Identify which cell holds the provided text, then report its (x, y) central coordinate. 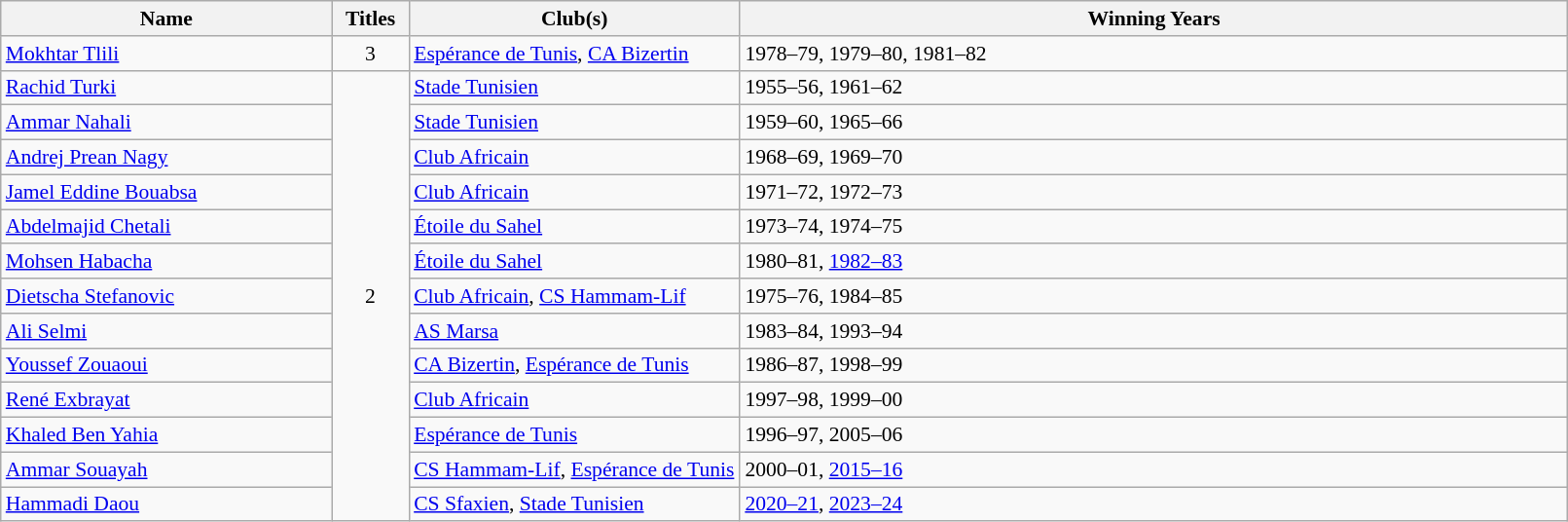
1975–76, 1984–85 (1154, 296)
Jamel Eddine Bouabsa (166, 192)
1971–72, 1972–73 (1154, 192)
2000–01, 2015–16 (1154, 469)
CS Hammam-Lif, Espérance de Tunis (574, 469)
1978–79, 1979–80, 1981–82 (1154, 54)
Andrej Prean Nagy (166, 158)
2 (370, 296)
1983–84, 1993–94 (1154, 331)
2020–21, 2023–24 (1154, 504)
René Exbrayat (166, 400)
Khaled Ben Yahia (166, 435)
Ammar Nahali (166, 123)
CA Bizertin, Espérance de Tunis (574, 365)
3 (370, 54)
Youssef Zouaoui (166, 365)
1997–98, 1999–00 (1154, 400)
Rachid Turki (166, 88)
Mohsen Habacha (166, 262)
1996–97, 2005–06 (1154, 435)
AS Marsa (574, 331)
1980–81, 1982–83 (1154, 262)
Mokhtar Tlili (166, 54)
Titles (370, 19)
1973–74, 1974–75 (1154, 227)
Name (166, 19)
Winning Years (1154, 19)
Club Africain, CS Hammam-Lif (574, 296)
Espérance de Tunis, CA Bizertin (574, 54)
1968–69, 1969–70 (1154, 158)
Ali Selmi (166, 331)
Espérance de Tunis (574, 435)
Dietscha Stefanovic (166, 296)
CS Sfaxien, Stade Tunisien (574, 504)
1959–60, 1965–66 (1154, 123)
Ammar Souayah (166, 469)
1986–87, 1998–99 (1154, 365)
Hammadi Daou (166, 504)
Abdelmajid Chetali (166, 227)
Club(s) (574, 19)
1955–56, 1961–62 (1154, 88)
